For the text-containing cell, return its midpoint in (X, Y) coordinate format. 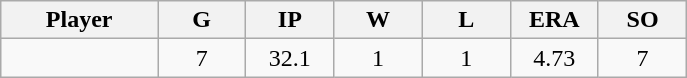
Player (80, 20)
IP (290, 20)
4.73 (554, 58)
W (378, 20)
L (466, 20)
ERA (554, 20)
32.1 (290, 58)
SO (642, 20)
G (202, 20)
